Locate the cell with the specified text and output its (x, y) center coordinate. 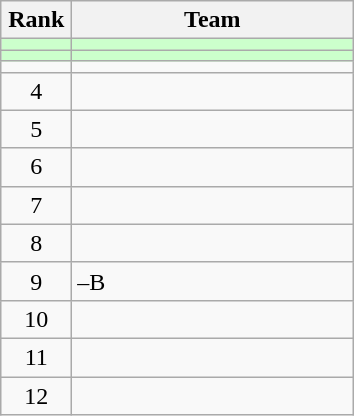
Team (212, 20)
5 (36, 129)
4 (36, 91)
6 (36, 167)
8 (36, 243)
11 (36, 357)
12 (36, 395)
10 (36, 319)
7 (36, 205)
9 (36, 281)
Rank (36, 20)
–B (212, 281)
